From the cell containing the given text, extract its center point as [X, Y] coordinate. 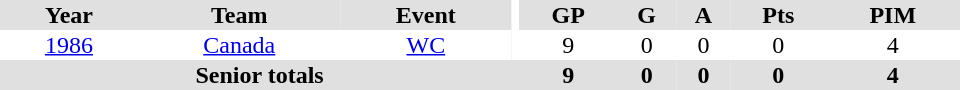
Team [240, 15]
Year [69, 15]
Event [426, 15]
WC [426, 45]
A [704, 15]
Canada [240, 45]
Senior totals [260, 75]
G [646, 15]
GP [568, 15]
PIM [893, 15]
1986 [69, 45]
Pts [778, 15]
